Output the (X, Y) coordinate of the center of the cell containing the given text.  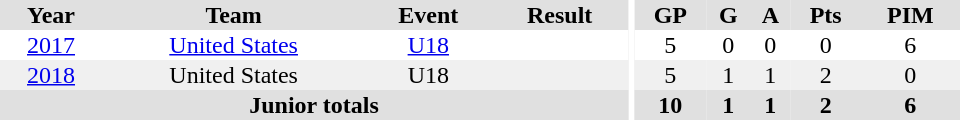
2018 (51, 75)
A (770, 15)
2017 (51, 45)
PIM (910, 15)
Team (234, 15)
Pts (826, 15)
Junior totals (314, 105)
Result (560, 15)
10 (670, 105)
G (728, 15)
Year (51, 15)
GP (670, 15)
Event (428, 15)
